Return (X, Y) of the center of cell containing provided text 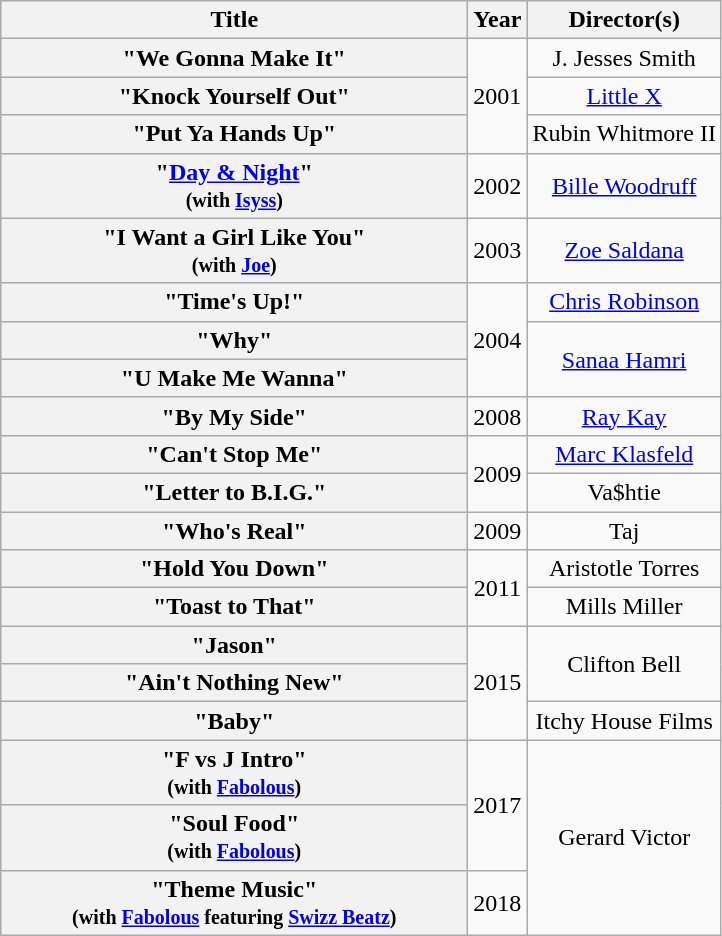
Gerard Victor (624, 838)
2001 (498, 96)
2008 (498, 416)
"Day & Night"(with Isyss) (234, 186)
"Put Ya Hands Up" (234, 134)
2018 (498, 902)
Aristotle Torres (624, 569)
Clifton Bell (624, 664)
2003 (498, 250)
Little X (624, 96)
Sanaa Hamri (624, 359)
Ray Kay (624, 416)
2017 (498, 805)
"Letter to B.I.G." (234, 492)
"U Make Me Wanna" (234, 378)
Bille Woodruff (624, 186)
Mills Miller (624, 607)
"I Want a Girl Like You"(with Joe) (234, 250)
Itchy House Films (624, 721)
2002 (498, 186)
Chris Robinson (624, 302)
Director(s) (624, 20)
"Ain't Nothing New" (234, 683)
Rubin Whitmore II (624, 134)
"Toast to That" (234, 607)
"Who's Real" (234, 531)
"Theme Music"(with Fabolous featuring Swizz Beatz) (234, 902)
2011 (498, 588)
2004 (498, 340)
J. Jesses Smith (624, 58)
"We Gonna Make It" (234, 58)
Taj (624, 531)
"Time's Up!" (234, 302)
"By My Side" (234, 416)
"F vs J Intro"(with Fabolous) (234, 772)
Va$htie (624, 492)
Zoe Saldana (624, 250)
"Jason" (234, 645)
"Knock Yourself Out" (234, 96)
"Hold You Down" (234, 569)
"Why" (234, 340)
Marc Klasfeld (624, 454)
"Baby" (234, 721)
"Can't Stop Me" (234, 454)
"Soul Food"(with Fabolous) (234, 838)
Year (498, 20)
2015 (498, 683)
Title (234, 20)
